Return (x, y) of the center of cell containing provided text 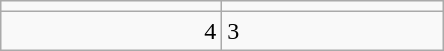
4 (112, 31)
3 (332, 31)
